Extract the [X, Y] coordinate from the center of the cell holding the provided text.  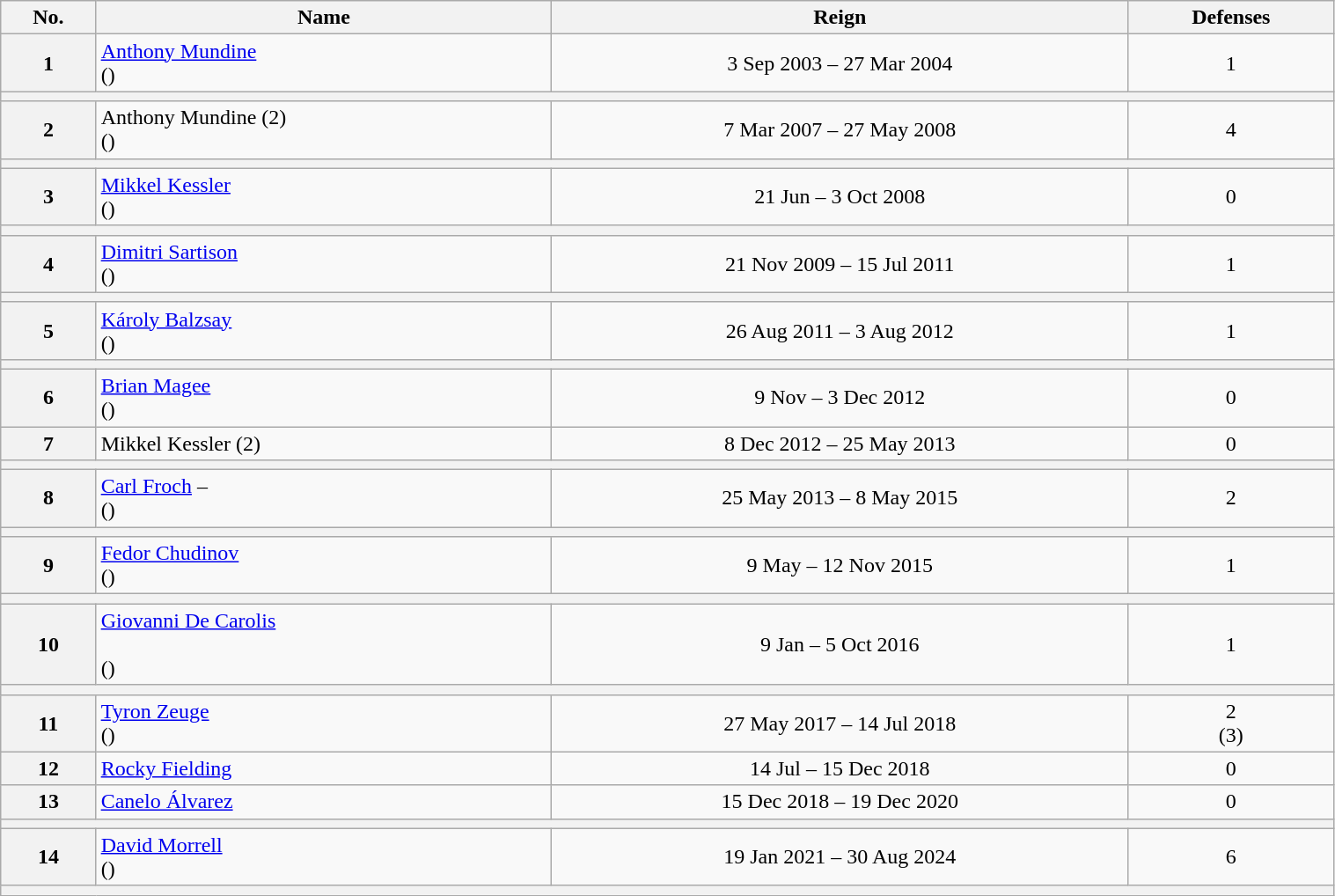
5 [48, 331]
21 Nov 2009 – 15 Jul 2011 [840, 264]
27 May 2017 – 14 Jul 2018 [840, 723]
Canelo Álvarez [324, 802]
3 [48, 197]
Fedor Chudinov() [324, 565]
26 Aug 2011 – 3 Aug 2012 [840, 331]
8 [48, 498]
Mikkel Kessler() [324, 197]
Dimitri Sartison() [324, 264]
15 Dec 2018 – 19 Dec 2020 [840, 802]
21 Jun – 3 Oct 2008 [840, 197]
Carl Froch – () [324, 498]
No. [48, 18]
13 [48, 802]
Rocky Fielding [324, 768]
David Morrell() [324, 857]
11 [48, 723]
25 May 2013 – 8 May 2015 [840, 498]
Reign [840, 18]
Giovanni De Carolis() [324, 644]
19 Jan 2021 – 30 Aug 2024 [840, 857]
Mikkel Kessler (2) [324, 443]
Name [324, 18]
9 Nov – 3 Dec 2012 [840, 398]
2(3) [1231, 723]
9 May – 12 Nov 2015 [840, 565]
9 [48, 565]
3 Sep 2003 – 27 Mar 2004 [840, 63]
7 [48, 443]
7 Mar 2007 – 27 May 2008 [840, 130]
Anthony Mundine() [324, 63]
Tyron Zeuge() [324, 723]
14 Jul – 15 Dec 2018 [840, 768]
12 [48, 768]
Defenses [1231, 18]
Anthony Mundine (2)() [324, 130]
14 [48, 857]
Brian Magee() [324, 398]
10 [48, 644]
9 Jan – 5 Oct 2016 [840, 644]
8 Dec 2012 – 25 May 2013 [840, 443]
Károly Balzsay() [324, 331]
